Determine the [x, y] coordinate at the center of the cell enclosing the given text.  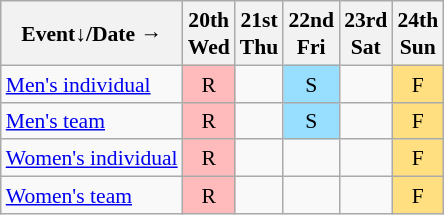
21stThu [260, 33]
Event↓/Date → [92, 33]
23rdSat [366, 33]
Men's individual [92, 84]
24thSun [418, 33]
Men's team [92, 120]
Women's individual [92, 158]
Women's team [92, 194]
20thWed [209, 33]
22ndFri [311, 33]
